Return [X, Y] of the center of cell containing provided text 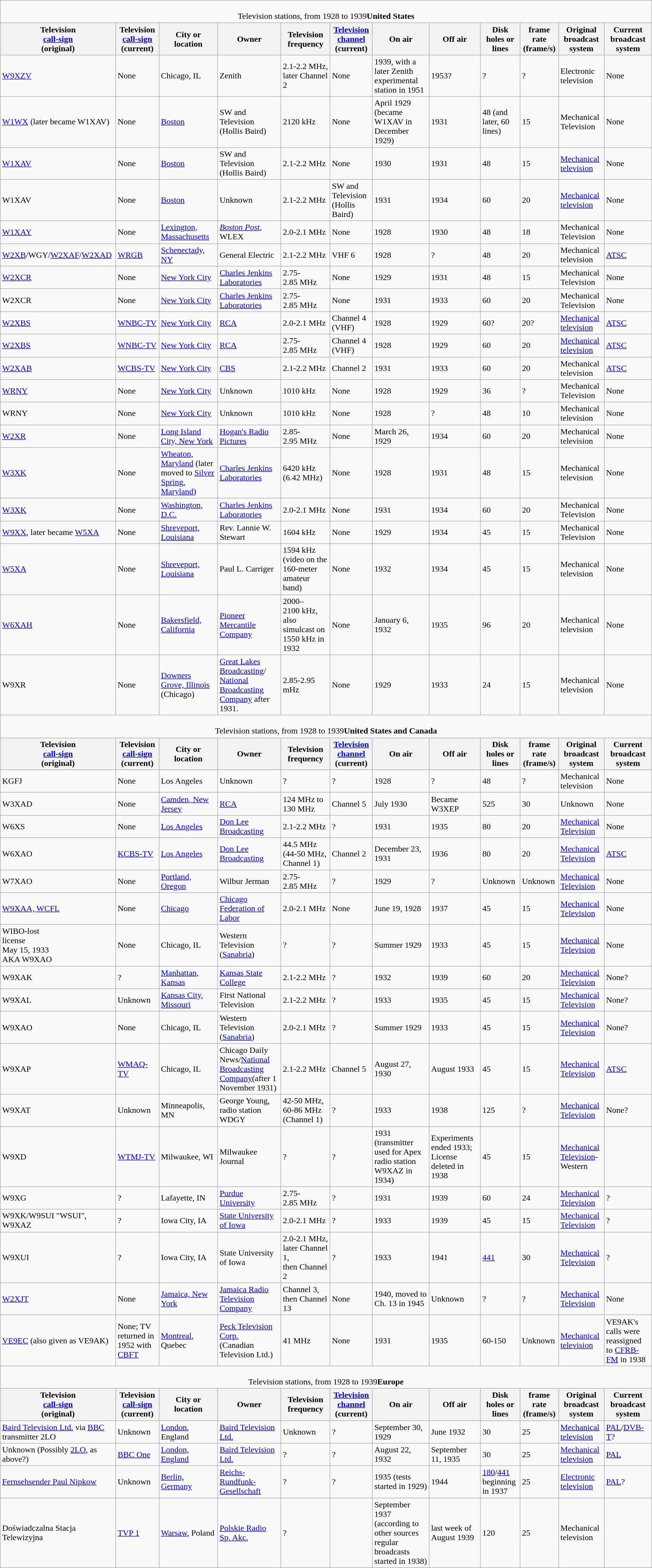
Chicago Federation of Labor [249, 909]
Schenectady, NY [188, 255]
Berlin, Germany [188, 1482]
1594 kHz (video on the 160-meter amateur band) [306, 569]
Milwaukee Journal [249, 1156]
1935 (tests started in 1929) [401, 1482]
August 1933 [455, 1069]
Bakersfield, California [188, 625]
10 [539, 414]
1931 (transmitter used for Apex radio station W9XAZ in 1934) [401, 1156]
1938 [455, 1110]
W9XK/W9SUI "WSUI", W9XAZ [58, 1220]
42-50 MHz, 60-86 MHz (Channel 1) [306, 1110]
525 [500, 804]
180/441 beginning in 1937 [500, 1482]
W9XAP [58, 1069]
WMAQ-TV [137, 1069]
None; TV returned in 1952 with CBFT [137, 1340]
BBC One [137, 1454]
Unknown (Possibly 2LO, as above?) [58, 1454]
Hogan's Radio Pictures [249, 436]
W3XAD [58, 804]
January 6, 1932 [401, 625]
March 26, 1929 [401, 436]
48 (and later, 60 lines) [500, 122]
April 1929 (became W1XAV in December 1929) [401, 122]
1941 [455, 1257]
W2XR [58, 436]
W9XAT [58, 1110]
Rev. Lannie W. Stewart [249, 532]
June 1932 [455, 1431]
Channel 3, then Channel 13 [306, 1299]
2.85-2.95 MHz [306, 436]
Purdue University [249, 1198]
124 MHz to 130 MHz [306, 804]
2.1-2.2 MHz, later Channel 2 [306, 76]
W1WX (later became W1XAV) [58, 122]
W6XS [58, 826]
Baird Television Ltd. via BBC transmitter 2LO [58, 1431]
Kansas State College [249, 977]
20? [539, 323]
General Electric [249, 255]
Polskie Radio Sp. Akc. [249, 1533]
Experiments ended 1933; License deleted in 1938 [455, 1156]
W9XZV [58, 76]
Washington, D.C. [188, 510]
KCBS-TV [137, 854]
Doświadczalna Stacja Telewizyjna [58, 1533]
44.5 MHz (44-50 MHz, Channel 1) [306, 854]
Chicago [188, 909]
VHF 6 [351, 255]
Portland, Oregon [188, 881]
Warsaw, Poland [188, 1533]
Paul L. Carriger [249, 569]
W2XB/WGY/W2XAF/W2XAD [58, 255]
Boston Post, WLEX [249, 232]
1944 [455, 1482]
60? [500, 323]
VE9AK's calls were reassigned to CFRB-FM in 1938 [628, 1340]
W9XUI [58, 1257]
Jamaica Radio Television Company [249, 1299]
1953? [455, 76]
Wheaton, Maryland (later moved to Silver Spring, Maryland) [188, 473]
July 1930 [401, 804]
W9XG [58, 1198]
TVP 1 [137, 1533]
Mechanical Television- Western [582, 1156]
Minneapolis, MN [188, 1110]
96 [500, 625]
W9XAO [58, 1027]
2.0-2.1 MHz, later Channel 1, then Channel 2 [306, 1257]
Fernsehsender Paul Nipkow [58, 1482]
2120 kHz [306, 122]
120 [500, 1533]
1604 kHz [306, 532]
W7XAO [58, 881]
August 27, 1930 [401, 1069]
W5XA [58, 569]
December 23, 1931 [401, 854]
18 [539, 232]
Kansas City, Missouri [188, 1000]
Pioneer Mercantile Company [249, 625]
W9XAL [58, 1000]
2000–2100 kHz, also simulcast on 1550 kHz in 1932 [306, 625]
September 11, 1935 [455, 1454]
Camden, New Jersey [188, 804]
WTMJ-TV [137, 1156]
PAL/DVB-T? [628, 1431]
125 [500, 1110]
last week of August 1939 [455, 1533]
Jamaica, New York [188, 1299]
WCBS-TV [137, 368]
1940, moved to Ch. 13 in 1945 [401, 1299]
W9XR [58, 685]
June 19, 1928 [401, 909]
Television stations, from 1928 to 1939United States and Canada [326, 727]
60-150 [500, 1340]
Peck Television Corp.(Canadian Television Ltd.) [249, 1340]
W9XX, later became W5XA [58, 532]
Reichs-Rundfunk-Gesellschaft [249, 1482]
441 [500, 1257]
September 1937 (according to other sources regular broadcasts started in 1938) [401, 1533]
W2XAB [58, 368]
Television stations, from 1928 to 1939United States [326, 12]
August 22, 1932 [401, 1454]
W9XD [58, 1156]
1936 [455, 854]
WRGB [137, 255]
Television stations, from 1928 to 1939Europe [326, 1377]
VE9EC (also given as VE9AK) [58, 1340]
W9XAK [58, 977]
W6XAO [58, 854]
Zenith [249, 76]
Milwaukee, WI [188, 1156]
W2XJT [58, 1299]
Great Lakes Broadcasting/ National Broadcasting Company after 1931. [249, 685]
Lexington, Massachusetts [188, 232]
PAL [628, 1454]
36 [500, 391]
Became W3XEP [455, 804]
KGFJ [58, 781]
Chicago Daily News/National Broadcasting Company(after 1 November 1931) [249, 1069]
Lafayette, IN [188, 1198]
CBS [249, 368]
Wilbur Jerman [249, 881]
W6XAH [58, 625]
Manhattan, Kansas [188, 977]
George Young, radio station WDGY [249, 1110]
Downers Grove, Illinois (Chicago) [188, 685]
Montreal, Quebec [188, 1340]
W9XAA, WCFL [58, 909]
1939, with a later Zenith experimental station in 1951 [401, 76]
41 MHz [306, 1340]
Long Island City, New York [188, 436]
1937 [455, 909]
WIBO-lost licenseMay 15, 1933AKA W9XAO [58, 945]
2.85-2.95 mHz [306, 685]
First National Television [249, 1000]
PAL? [628, 1482]
6420 kHz (6.42 MHz) [306, 473]
September 30, 1929 [401, 1431]
W1XAY [58, 232]
